Extract the (X, Y) coordinate from the center of the cell holding the provided text.  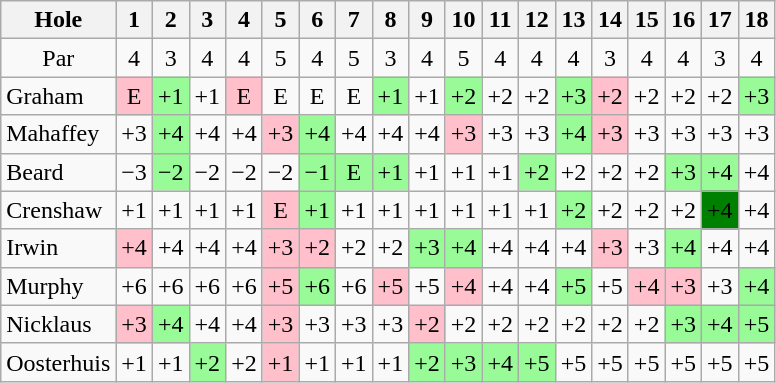
−3 (134, 172)
13 (574, 20)
Oosterhuis (58, 362)
Mahaffey (58, 134)
18 (756, 20)
11 (500, 20)
1 (134, 20)
Irwin (58, 248)
14 (610, 20)
16 (684, 20)
12 (538, 20)
Hole (58, 20)
6 (318, 20)
Par (58, 58)
Murphy (58, 286)
Graham (58, 96)
Crenshaw (58, 210)
Nicklaus (58, 324)
10 (464, 20)
2 (170, 20)
7 (354, 20)
15 (646, 20)
9 (428, 20)
17 (720, 20)
−1 (318, 172)
Beard (58, 172)
8 (390, 20)
